Detect which cell encompasses the target text, then output its [X, Y] center coordinate. 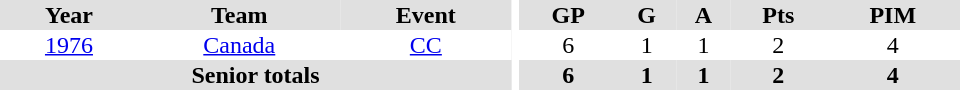
A [704, 15]
Pts [778, 15]
Event [426, 15]
1976 [69, 45]
Year [69, 15]
GP [568, 15]
Canada [240, 45]
Senior totals [256, 75]
CC [426, 45]
Team [240, 15]
PIM [893, 15]
G [646, 15]
